Output the (x, y) coordinate of the center of the cell containing the given text.  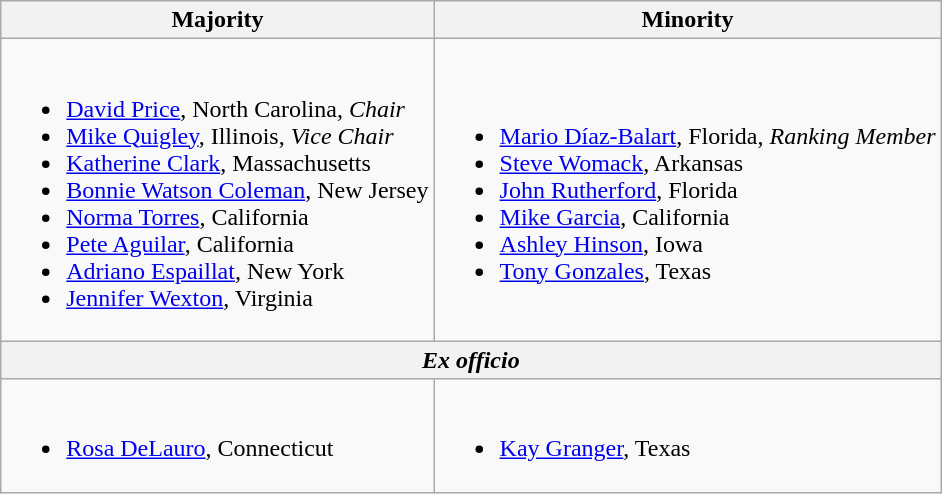
Majority (218, 20)
Ex officio (471, 360)
Minority (688, 20)
Rosa DeLauro, Connecticut (218, 436)
Kay Granger, Texas (688, 436)
